Capture the cell that displays the provided text and extract its [x, y] central coordinate. 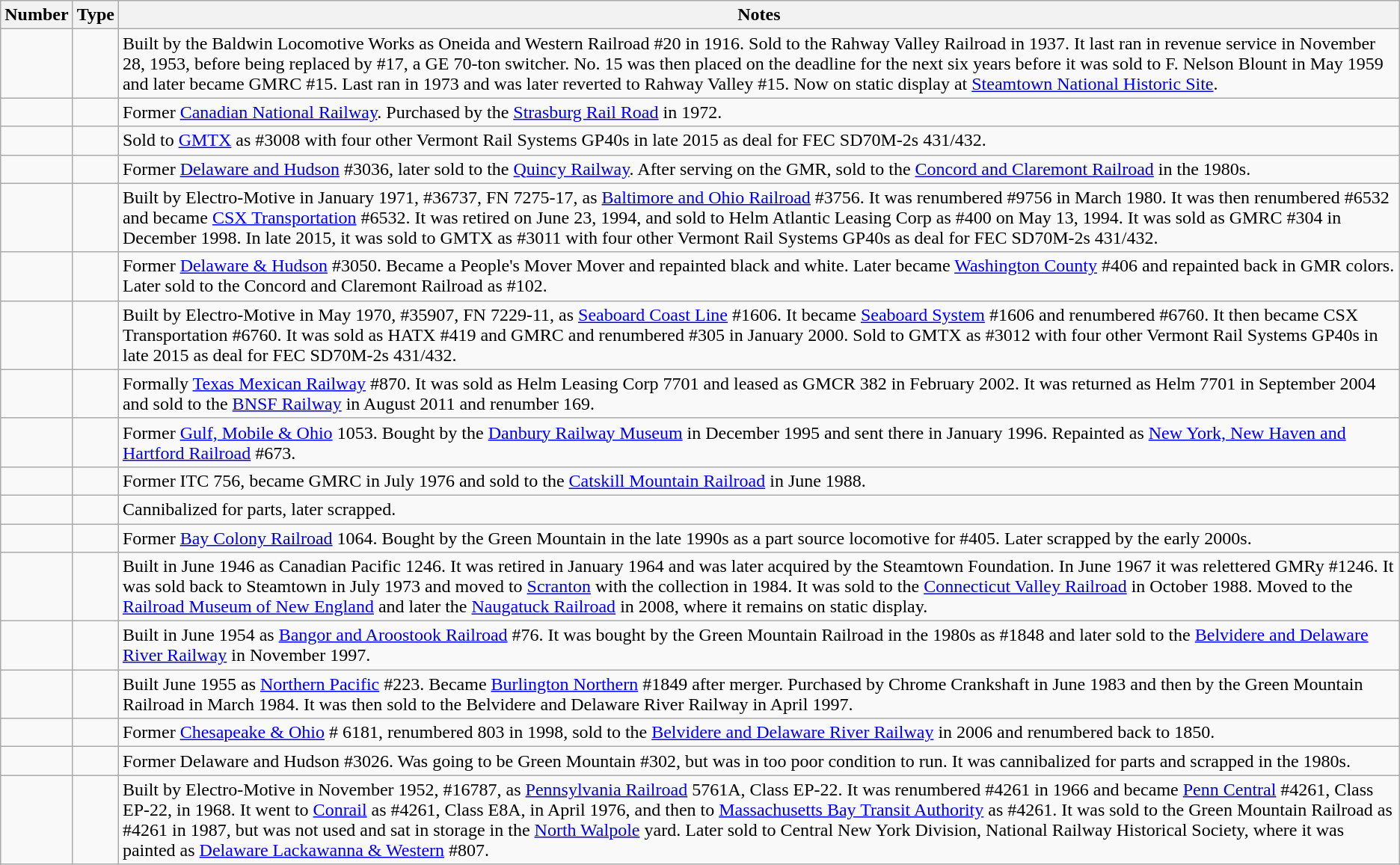
Former ITC 756, became GMRC in July 1976 and sold to the Catskill Mountain Railroad in June 1988. [758, 481]
Former Canadian National Railway. Purchased by the Strasburg Rail Road in 1972. [758, 112]
Cannibalized for parts, later scrapped. [758, 509]
Sold to GMTX as #3008 with four other Vermont Rail Systems GP40s in late 2015 as deal for FEC SD70M-2s 431/432. [758, 141]
Former Chesapeake & Ohio # 6181, renumbered 803 in 1998, sold to the Belvidere and Delaware River Railway in 2006 and renumbered back to 1850. [758, 733]
Notes [758, 15]
Type [96, 15]
Number [37, 15]
